Provide the (X, Y) coordinate of the cell's center where the given text is located.  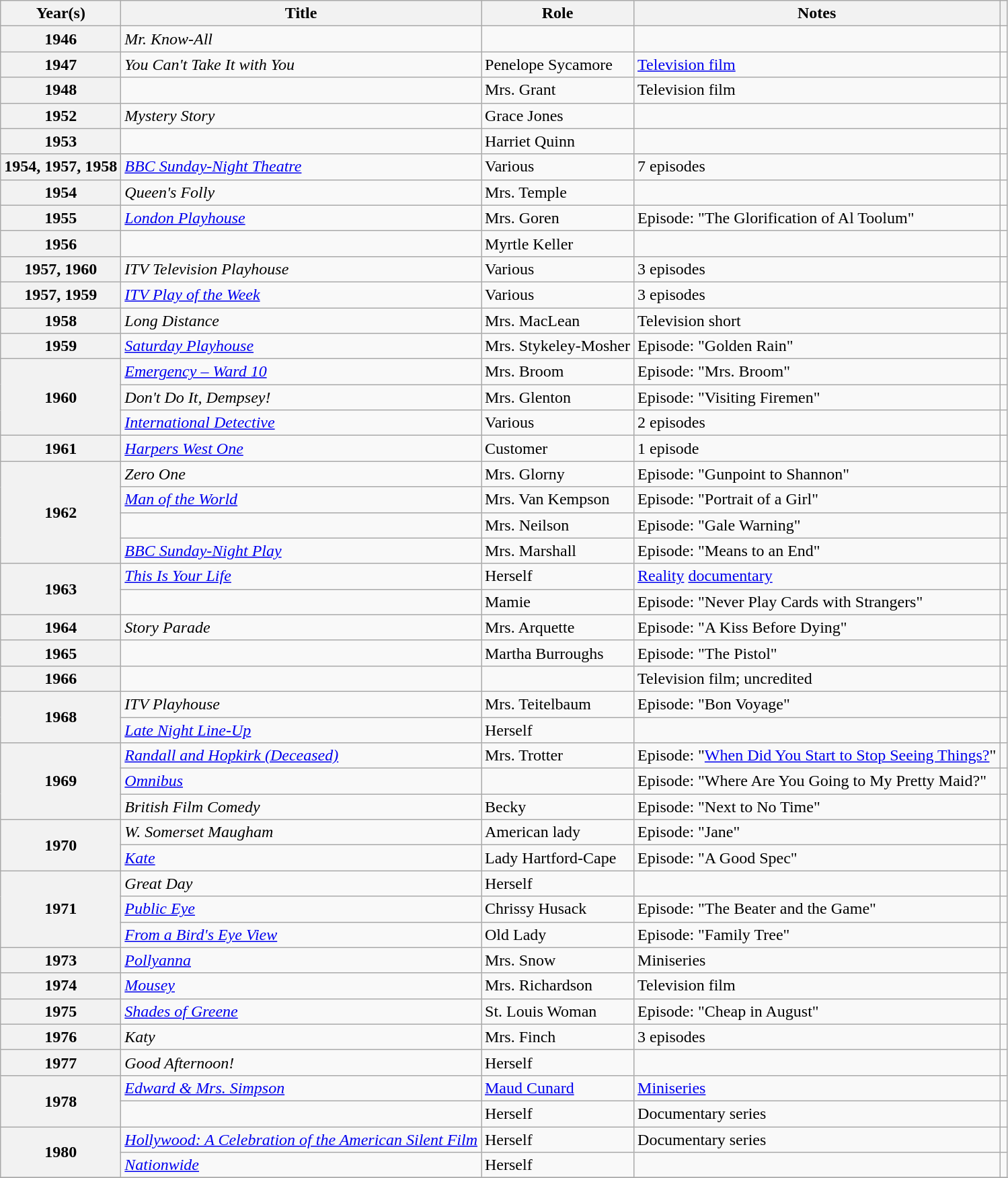
Mamie (558, 602)
Mrs. Neilson (558, 525)
1980 (61, 1152)
Episode: "When Did You Start to Stop Seeing Things?" (817, 756)
Chrissy Husack (558, 909)
Mrs. Finch (558, 1037)
London Playhouse (301, 218)
Mrs. Richardson (558, 986)
Mrs. Teitelbaum (558, 704)
1978 (61, 1101)
Nationwide (301, 1165)
Episode: "Means to an End" (817, 551)
Queen's Folly (301, 192)
1952 (61, 116)
Reality documentary (817, 576)
Public Eye (301, 909)
W. Somerset Maugham (301, 832)
Kate (301, 858)
Mousey (301, 986)
1963 (61, 589)
1971 (61, 909)
Lady Hartford-Cape (558, 858)
1966 (61, 678)
Katy (301, 1037)
Role (558, 13)
1 episode (817, 448)
1974 (61, 986)
You Can't Take It with You (301, 65)
Episode: "Golden Rain" (817, 346)
Episode: "Never Play Cards with Strangers" (817, 602)
Mrs. Grant (558, 90)
Pollyanna (301, 960)
1957, 1959 (61, 294)
Mrs. Arquette (558, 627)
ITV Play of the Week (301, 294)
1954, 1957, 1958 (61, 167)
Penelope Sycamore (558, 65)
1975 (61, 1011)
Long Distance (301, 321)
Great Day (301, 883)
Randall and Hopkirk (Deceased) (301, 756)
Mr. Know-All (301, 39)
Late Night Line-Up (301, 730)
Mystery Story (301, 116)
BBC Sunday-Night Play (301, 551)
Episode: "Gunpoint to Shannon" (817, 474)
American lady (558, 832)
1959 (61, 346)
Episode: "Bon Voyage" (817, 704)
Emergency – Ward 10 (301, 372)
Mrs. Trotter (558, 756)
Maud Cunard (558, 1088)
Customer (558, 448)
Episode: "Next to No Time" (817, 807)
This Is Your Life (301, 576)
2 episodes (817, 423)
Mrs. Snow (558, 960)
Television short (817, 321)
1965 (61, 653)
Mrs. Van Kempson (558, 500)
1953 (61, 141)
Man of the World (301, 500)
Television film; uncredited (817, 678)
Grace Jones (558, 116)
Episode: "Family Tree" (817, 935)
1964 (61, 627)
1960 (61, 397)
Title (301, 13)
1976 (61, 1037)
Hollywood: A Celebration of the American Silent Film (301, 1140)
Shades of Greene (301, 1011)
1968 (61, 717)
Myrtle Keller (558, 243)
Old Lady (558, 935)
1946 (61, 39)
Year(s) (61, 13)
Episode: "The Glorification of Al Toolum" (817, 218)
Harriet Quinn (558, 141)
Episode: "Gale Warning" (817, 525)
Mrs. Glorny (558, 474)
Episode: "Mrs. Broom" (817, 372)
Mrs. Goren (558, 218)
1969 (61, 781)
Notes (817, 13)
Episode: "Where Are You Going to My Pretty Maid?" (817, 781)
1948 (61, 90)
Mrs. MacLean (558, 321)
ITV Television Playhouse (301, 269)
ITV Playhouse (301, 704)
Mrs. Broom (558, 372)
Episode: "A Good Spec" (817, 858)
Harpers West One (301, 448)
1973 (61, 960)
Good Afternoon! (301, 1062)
Episode: "The Beater and the Game" (817, 909)
Story Parade (301, 627)
Mrs. Marshall (558, 551)
Episode: "Jane" (817, 832)
Becky (558, 807)
1977 (61, 1062)
1955 (61, 218)
Mrs. Glenton (558, 397)
Episode: "Cheap in August" (817, 1011)
From a Bird's Eye View (301, 935)
1961 (61, 448)
Don't Do It, Dempsey! (301, 397)
Episode: "Visiting Firemen" (817, 397)
1970 (61, 845)
St. Louis Woman (558, 1011)
1962 (61, 512)
Zero One (301, 474)
7 episodes (817, 167)
British Film Comedy (301, 807)
Saturday Playhouse (301, 346)
1958 (61, 321)
Omnibus (301, 781)
Mrs. Temple (558, 192)
1956 (61, 243)
BBC Sunday-Night Theatre (301, 167)
Episode: "The Pistol" (817, 653)
International Detective (301, 423)
Episode: "A Kiss Before Dying" (817, 627)
Edward & Mrs. Simpson (301, 1088)
Episode: "Portrait of a Girl" (817, 500)
1957, 1960 (61, 269)
1954 (61, 192)
Martha Burroughs (558, 653)
1947 (61, 65)
Mrs. Stykeley-Mosher (558, 346)
